From the cell containing the given text, extract its center point as (x, y) coordinate. 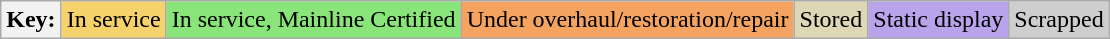
Scrapped (1059, 20)
Key: (31, 20)
Under overhaul/restoration/repair (628, 20)
Static display (938, 20)
Stored (831, 20)
In service (114, 20)
In service, Mainline Certified (314, 20)
